Search for the cell housing the specified text and yield its (x, y) center coordinate. 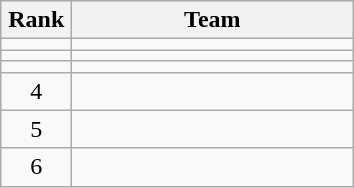
Rank (36, 20)
6 (36, 167)
5 (36, 129)
Team (212, 20)
4 (36, 91)
